Return the [x, y] coordinate for the center point of the cell that contains the specified text.  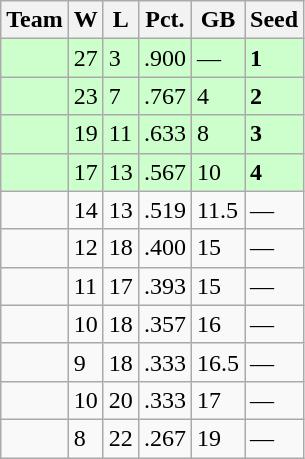
.267 [164, 438]
GB [218, 20]
27 [86, 58]
2 [274, 96]
Pct. [164, 20]
22 [120, 438]
.393 [164, 286]
.767 [164, 96]
.633 [164, 134]
12 [86, 248]
Team [35, 20]
L [120, 20]
20 [120, 400]
.900 [164, 58]
9 [86, 362]
16.5 [218, 362]
.400 [164, 248]
23 [86, 96]
.357 [164, 324]
14 [86, 210]
Seed [274, 20]
W [86, 20]
.519 [164, 210]
1 [274, 58]
11.5 [218, 210]
.567 [164, 172]
7 [120, 96]
16 [218, 324]
